Provide the [x, y] coordinate of the cell's center where the given text is located.  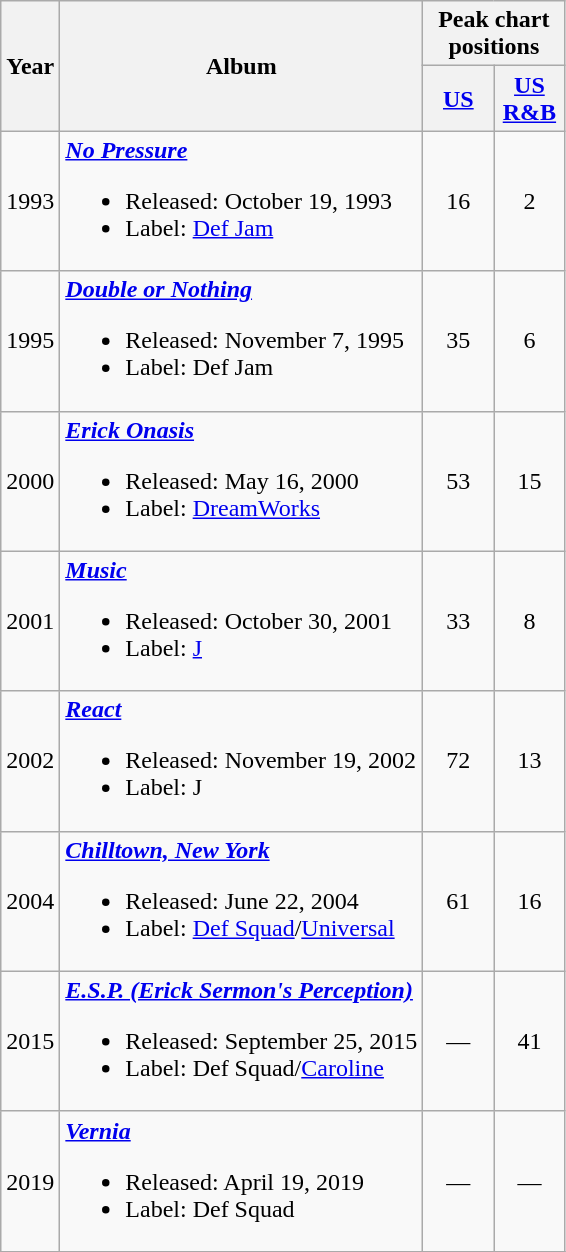
13 [530, 761]
35 [458, 341]
VerniaReleased: April 19, 2019Label: Def Squad [242, 1181]
Chilltown, New YorkReleased: June 22, 2004Label: Def Squad/Universal [242, 901]
72 [458, 761]
ReactReleased: November 19, 2002Label: J [242, 761]
E.S.P. (Erick Sermon's Perception)Released: September 25, 2015Label: Def Squad/Caroline [242, 1041]
1993 [30, 201]
2019 [30, 1181]
2 [530, 201]
US [458, 98]
2000 [30, 481]
2004 [30, 901]
2002 [30, 761]
33 [458, 621]
15 [530, 481]
53 [458, 481]
61 [458, 901]
Album [242, 66]
1995 [30, 341]
Erick OnasisReleased: May 16, 2000Label: DreamWorks [242, 481]
Peak chart positions [494, 34]
Year [30, 66]
2015 [30, 1041]
US R&B [530, 98]
41 [530, 1041]
8 [530, 621]
No PressureReleased: October 19, 1993Label: Def Jam [242, 201]
2001 [30, 621]
Double or NothingReleased: November 7, 1995Label: Def Jam [242, 341]
MusicReleased: October 30, 2001Label: J [242, 621]
6 [530, 341]
